Search for the cell housing the specified text and yield its [x, y] center coordinate. 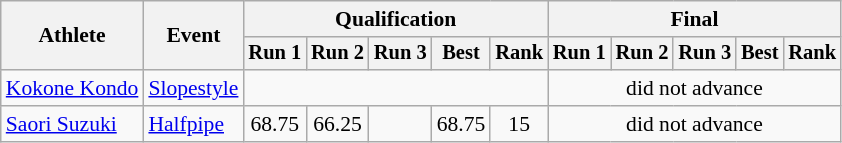
Event [193, 36]
Saori Suzuki [72, 124]
Athlete [72, 36]
Final [694, 19]
Qualification [395, 19]
15 [519, 124]
Slopestyle [193, 88]
Kokone Kondo [72, 88]
Halfpipe [193, 124]
66.25 [338, 124]
